From the cell containing the given text, extract its center point as [x, y] coordinate. 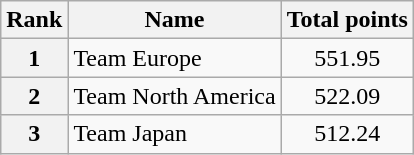
2 [34, 96]
1 [34, 58]
512.24 [347, 134]
Rank [34, 20]
551.95 [347, 58]
3 [34, 134]
Team Europe [174, 58]
Team North America [174, 96]
Team Japan [174, 134]
522.09 [347, 96]
Total points [347, 20]
Name [174, 20]
